Capture the cell that displays the provided text and extract its [X, Y] central coordinate. 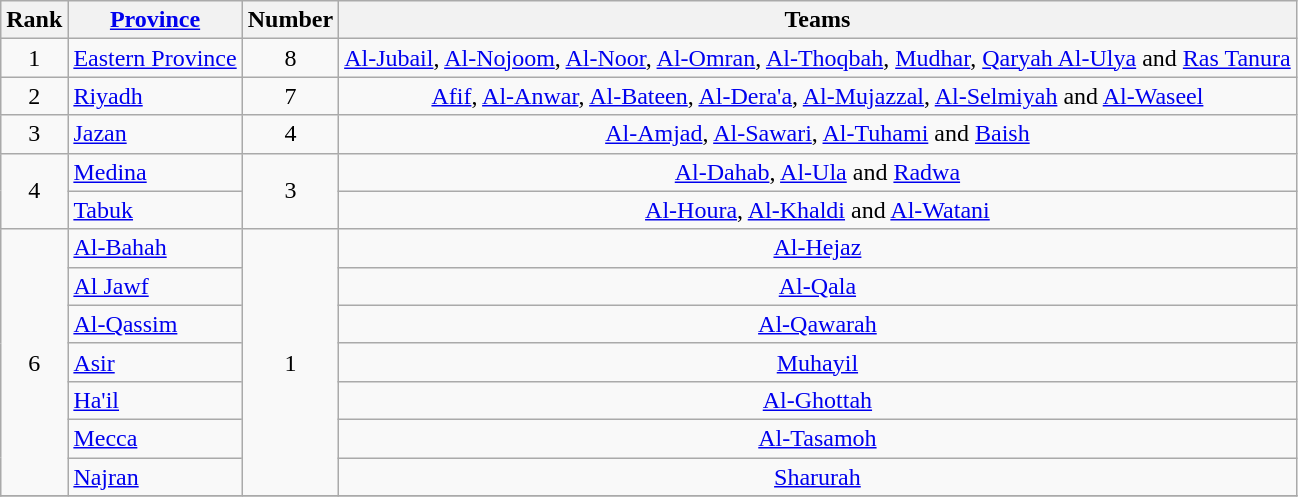
Eastern Province [155, 58]
Muhayil [818, 362]
Al-Tasamoh [818, 438]
Al-Qawarah [818, 324]
Al-Qala [818, 286]
Al-Dahab, Al-Ula and Radwa [818, 172]
8 [290, 58]
Medina [155, 172]
Rank [34, 20]
Jazan [155, 134]
Al-Qassim [155, 324]
Mecca [155, 438]
Riyadh [155, 96]
Al-Hejaz [818, 248]
Al-Houra, Al-Khaldi and Al-Watani [818, 210]
Al-Ghottah [818, 400]
Ha'il [155, 400]
Al-Bahah [155, 248]
7 [290, 96]
Afif, Al-Anwar, Al-Bateen, Al-Dera'a, Al-Mujazzal, Al-Selmiyah and Al-Waseel [818, 96]
Teams [818, 20]
2 [34, 96]
Al-Jubail, Al-Nojoom, Al-Noor, Al-Omran, Al-Thoqbah, Mudhar, Qaryah Al-Ulya and Ras Tanura [818, 58]
6 [34, 362]
Asir [155, 362]
Sharurah [818, 477]
Najran [155, 477]
Tabuk [155, 210]
Al-Amjad, Al-Sawari, Al-Tuhami and Baish [818, 134]
Al Jawf [155, 286]
Province [155, 20]
Number [290, 20]
